Search for the cell housing the specified text and yield its [x, y] center coordinate. 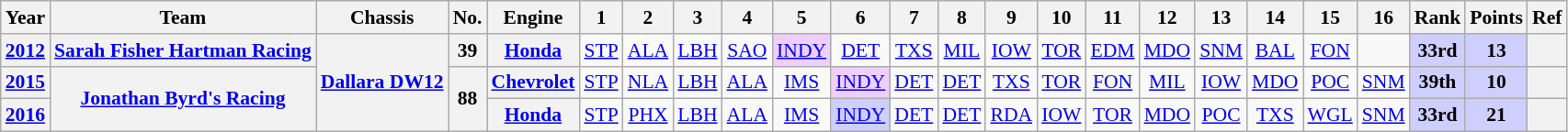
Chassis [382, 17]
3 [697, 17]
39 [468, 50]
9 [1011, 17]
EDM [1112, 50]
39th [1437, 82]
4 [747, 17]
2 [648, 17]
BAL [1276, 50]
2016 [26, 115]
SAO [747, 50]
Jonathan Byrd's Racing [183, 99]
RDA [1011, 115]
21 [1496, 115]
Chevrolet [533, 82]
Points [1496, 17]
6 [860, 17]
11 [1112, 17]
Engine [533, 17]
7 [914, 17]
Year [26, 17]
Team [183, 17]
16 [1384, 17]
NLA [648, 82]
14 [1276, 17]
Rank [1437, 17]
15 [1331, 17]
2012 [26, 50]
WGL [1331, 115]
Ref [1547, 17]
No. [468, 17]
Sarah Fisher Hartman Racing [183, 50]
PHX [648, 115]
12 [1167, 17]
88 [468, 99]
5 [801, 17]
2015 [26, 82]
1 [601, 17]
8 [961, 17]
Dallara DW12 [382, 82]
